Determine the (X, Y) coordinate at the center of the cell enclosing the given text.  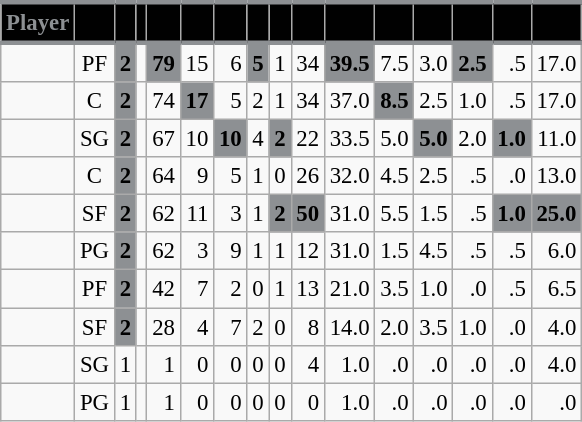
74 (164, 101)
64 (164, 176)
15 (196, 62)
28 (164, 327)
11.0 (556, 139)
Player (38, 22)
3.0 (434, 62)
12 (308, 251)
17 (196, 101)
26 (308, 176)
50 (308, 214)
11 (196, 214)
67 (164, 139)
6.5 (556, 289)
21.0 (349, 289)
13.0 (556, 176)
14.0 (349, 327)
7.5 (394, 62)
5.5 (394, 214)
37.0 (349, 101)
6 (230, 62)
42 (164, 289)
22 (308, 139)
8 (308, 327)
32.0 (349, 176)
8.5 (394, 101)
13 (308, 289)
39.5 (349, 62)
6.0 (556, 251)
25.0 (556, 214)
33.5 (349, 139)
79 (164, 62)
